Output the [X, Y] coordinate of the center of the cell containing the given text.  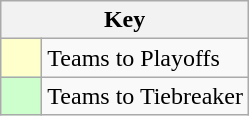
Teams to Tiebreaker [146, 96]
Key [125, 20]
Teams to Playoffs [146, 58]
